For the text-containing cell, return its midpoint in [x, y] coordinate format. 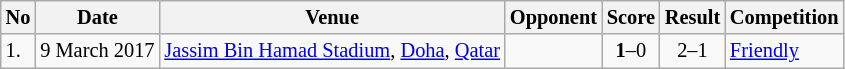
Jassim Bin Hamad Stadium, Doha, Qatar [332, 51]
9 March 2017 [97, 51]
Result [692, 17]
1–0 [631, 51]
No [18, 17]
1. [18, 51]
Venue [332, 17]
Friendly [784, 51]
Competition [784, 17]
Date [97, 17]
2–1 [692, 51]
Score [631, 17]
Opponent [554, 17]
